Scan for the cell matching the given text and deliver its [x, y] coordinate at center. 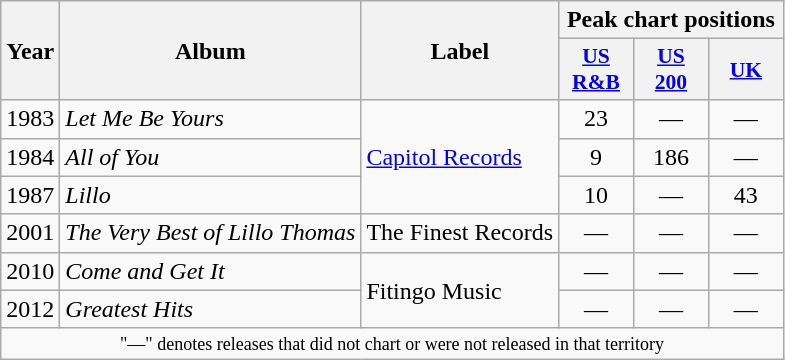
43 [746, 195]
1984 [30, 157]
Peak chart positions [672, 20]
186 [670, 157]
9 [596, 157]
Capitol Records [460, 157]
1983 [30, 119]
Album [210, 50]
US R&B [596, 70]
1987 [30, 195]
Year [30, 50]
Label [460, 50]
2012 [30, 309]
Come and Get It [210, 271]
The Very Best of Lillo Thomas [210, 233]
2010 [30, 271]
US 200 [670, 70]
UK [746, 70]
Let Me Be Yours [210, 119]
Greatest Hits [210, 309]
10 [596, 195]
"—" denotes releases that did not chart or were not released in that territory [392, 344]
Fitingo Music [460, 290]
23 [596, 119]
2001 [30, 233]
Lillo [210, 195]
The Finest Records [460, 233]
All of You [210, 157]
